Locate the cell with the specified text and output its [x, y] center coordinate. 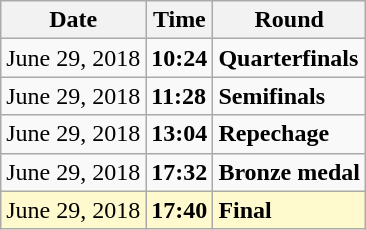
13:04 [180, 134]
Date [74, 20]
Semifinals [290, 96]
11:28 [180, 96]
Repechage [290, 134]
17:40 [180, 210]
10:24 [180, 58]
Round [290, 20]
17:32 [180, 172]
Bronze medal [290, 172]
Quarterfinals [290, 58]
Final [290, 210]
Time [180, 20]
